Detect which cell encompasses the target text, then output its (x, y) center coordinate. 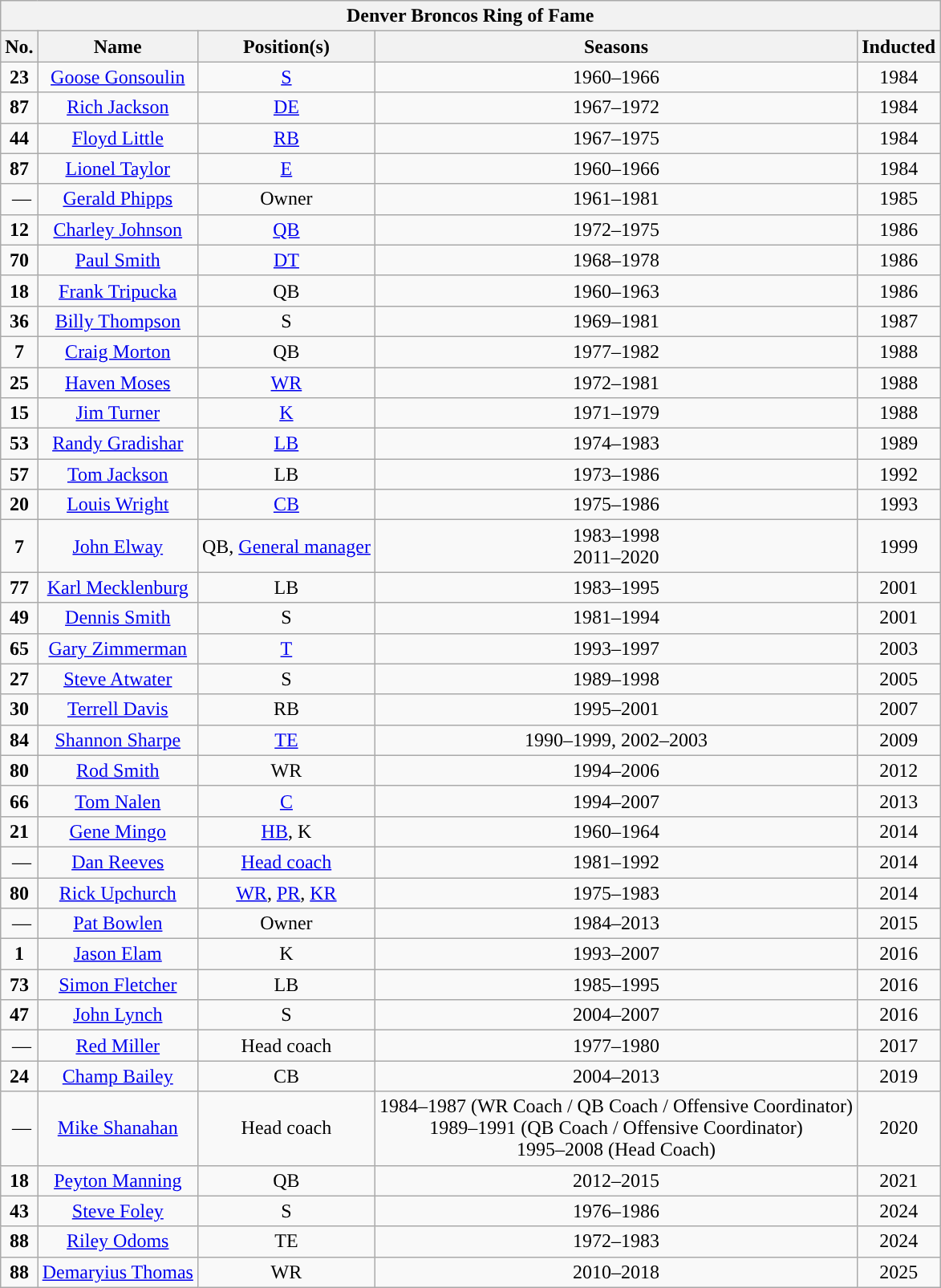
1992 (898, 474)
Terrell Davis (117, 709)
57 (19, 474)
2003 (898, 648)
1975–1986 (616, 505)
T (286, 648)
2013 (898, 801)
John Lynch (117, 1015)
1994–2006 (616, 770)
1981–1992 (616, 862)
Tom Nalen (117, 801)
1972–1983 (616, 1241)
65 (19, 648)
1973–1986 (616, 474)
HB, K (286, 831)
Paul Smith (117, 260)
53 (19, 444)
Dan Reeves (117, 862)
1972–1975 (616, 230)
C (286, 801)
1995–2001 (616, 709)
Floyd Little (117, 138)
43 (19, 1211)
2012–2015 (616, 1180)
2004–2013 (616, 1076)
1984–1987 (WR Coach / QB Coach / Offensive Coordinator)1989–1991 (QB Coach / Offensive Coordinator)1995–2008 (Head Coach) (616, 1128)
30 (19, 709)
Billy Thompson (117, 321)
John Elway (117, 546)
70 (19, 260)
Pat Bowlen (117, 924)
Craig Morton (117, 351)
25 (19, 383)
1983–19982011–2020 (616, 546)
1989–1998 (616, 679)
2017 (898, 1046)
Shannon Sharpe (117, 740)
DT (286, 260)
Charley Johnson (117, 230)
Jason Elam (117, 954)
36 (19, 321)
1999 (898, 546)
44 (19, 138)
1984–2013 (616, 924)
1989 (898, 444)
Red Miller (117, 1046)
1993–2007 (616, 954)
No. (19, 47)
2021 (898, 1180)
Peyton Manning (117, 1180)
Inducted (898, 47)
77 (19, 587)
1967–1972 (616, 108)
Denver Broncos Ring of Fame (470, 16)
24 (19, 1076)
Goose Gonsoulin (117, 77)
27 (19, 679)
2020 (898, 1128)
E (286, 169)
1968–1978 (616, 260)
2004–2007 (616, 1015)
Name (117, 47)
21 (19, 831)
Tom Jackson (117, 474)
WR, PR, KR (286, 893)
1987 (898, 321)
12 (19, 230)
Gerald Phipps (117, 199)
1985–1995 (616, 985)
Demaryius Thomas (117, 1272)
1960–1963 (616, 291)
20 (19, 505)
Rick Upchurch (117, 893)
Steve Atwater (117, 679)
Riley Odoms (117, 1241)
73 (19, 985)
2019 (898, 1076)
2009 (898, 740)
1971–1979 (616, 413)
1977–1982 (616, 351)
15 (19, 413)
Gene Mingo (117, 831)
1961–1981 (616, 199)
1974–1983 (616, 444)
1994–2007 (616, 801)
Champ Bailey (117, 1076)
1975–1983 (616, 893)
2025 (898, 1272)
84 (19, 740)
1977–1980 (616, 1046)
Seasons (616, 47)
Jim Turner (117, 413)
1985 (898, 199)
1983–1995 (616, 587)
Frank Tripucka (117, 291)
1976–1986 (616, 1211)
Randy Gradishar (117, 444)
Dennis Smith (117, 618)
Steve Foley (117, 1211)
2010–2018 (616, 1272)
2007 (898, 709)
1 (19, 954)
Position(s) (286, 47)
1967–1975 (616, 138)
Karl Mecklenburg (117, 587)
Lionel Taylor (117, 169)
Gary Zimmerman (117, 648)
1990–1999, 2002–2003 (616, 740)
Rod Smith (117, 770)
2012 (898, 770)
Simon Fletcher (117, 985)
47 (19, 1015)
49 (19, 618)
1981–1994 (616, 618)
1969–1981 (616, 321)
Mike Shanahan (117, 1128)
1993–1997 (616, 648)
Haven Moses (117, 383)
Rich Jackson (117, 108)
Louis Wright (117, 505)
1972–1981 (616, 383)
1960–1964 (616, 831)
2005 (898, 679)
1993 (898, 505)
QB, General manager (286, 546)
23 (19, 77)
2015 (898, 924)
66 (19, 801)
DE (286, 108)
